Scan for the cell matching the given text and deliver its [x, y] coordinate at center. 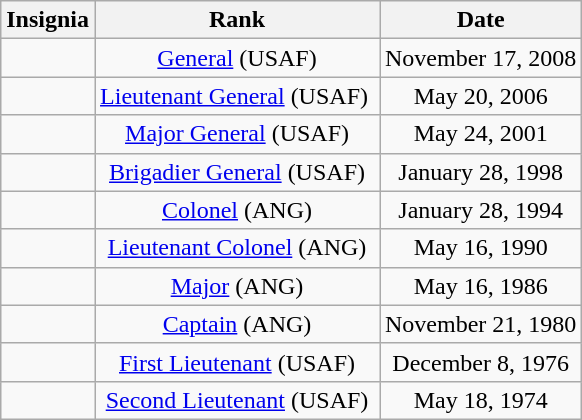
Colonel (ANG) [238, 210]
Captain (ANG) [238, 324]
Second Lieutenant (USAF) [238, 400]
November 17, 2008 [481, 58]
May 16, 1986 [481, 286]
May 20, 2006 [481, 96]
First Lieutenant (USAF) [238, 362]
May 24, 2001 [481, 134]
January 28, 1998 [481, 172]
May 16, 1990 [481, 248]
November 21, 1980 [481, 324]
December 8, 1976 [481, 362]
Brigadier General (USAF) [238, 172]
Major (ANG) [238, 286]
May 18, 1974 [481, 400]
January 28, 1994 [481, 210]
General (USAF) [238, 58]
Major General (USAF) [238, 134]
Date [481, 20]
Insignia [48, 20]
Lieutenant Colonel (ANG) [238, 248]
Rank [238, 20]
Lieutenant General (USAF) [238, 96]
